Provide the [x, y] coordinate of the cell's center where the given text is located.  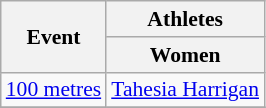
100 metres [54, 90]
Women [185, 55]
Tahesia Harrigan [185, 90]
Athletes [185, 19]
Event [54, 36]
